Locate the cell with the specified text and output its (X, Y) center coordinate. 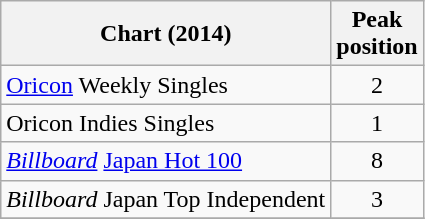
8 (377, 161)
1 (377, 123)
Oricon Indies Singles (166, 123)
Chart (2014) (166, 34)
Oricon Weekly Singles (166, 85)
2 (377, 85)
Billboard Japan Hot 100 (166, 161)
3 (377, 199)
Peakposition (377, 34)
Billboard Japan Top Independent (166, 199)
